Find where the given text appears and provide that cell's center as [X, Y] coordinate. 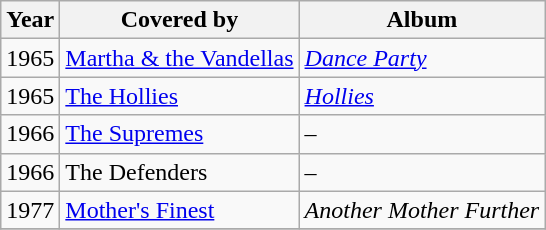
Dance Party [422, 58]
Mother's Finest [180, 210]
Year [30, 20]
Another Mother Further [422, 210]
Hollies [422, 96]
The Defenders [180, 172]
1977 [30, 210]
Martha & the Vandellas [180, 58]
The Hollies [180, 96]
Covered by [180, 20]
The Supremes [180, 134]
Album [422, 20]
